Scan for the cell matching the given text and deliver its [x, y] coordinate at center. 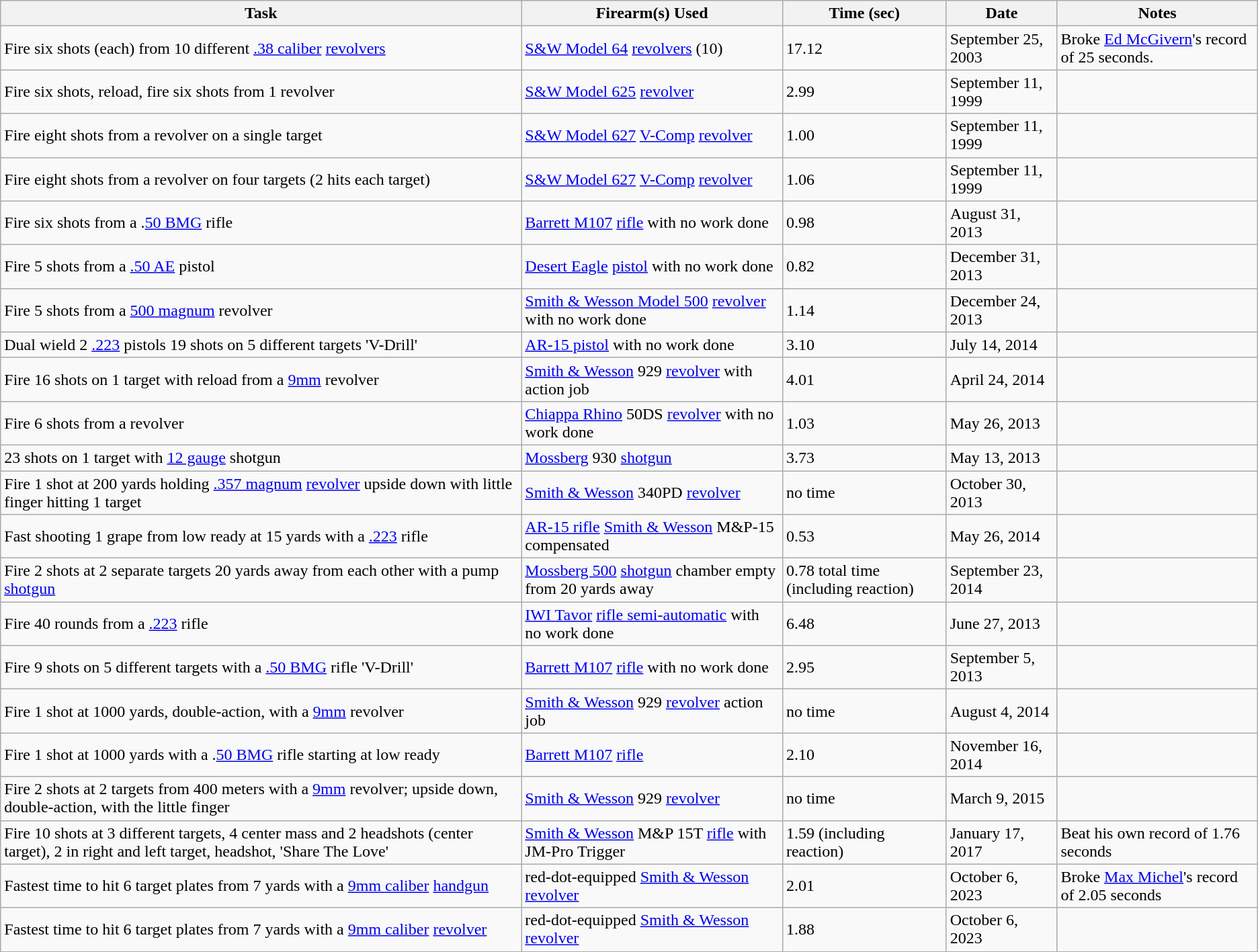
Smith & Wesson Model 500 revolver with no work done [652, 310]
September 25, 2003 [1001, 48]
July 14, 2014 [1001, 345]
Fire six shots, reload, fire six shots from 1 revolver [261, 91]
0.53 [864, 536]
1.03 [864, 423]
Fire 6 shots from a revolver [261, 423]
Fast shooting 1 grape from low ready at 15 yards with a .223 rifle [261, 536]
Smith & Wesson 929 revolver with action job [652, 379]
Fire 1 shot at 1000 yards, double-action, with a 9mm revolver [261, 711]
Smith & Wesson 929 revolver [652, 798]
Mossberg 930 shotgun [652, 458]
June 27, 2013 [1001, 623]
Fire 1 shot at 1000 yards with a .50 BMG rifle starting at low ready [261, 755]
2.99 [864, 91]
Fire six shots from a .50 BMG rifle [261, 223]
AR-15 pistol with no work done [652, 345]
Fire 40 rounds from a .223 rifle [261, 623]
August 4, 2014 [1001, 711]
S&W Model 625 revolver [652, 91]
Time (sec) [864, 13]
1.59 (including reaction) [864, 842]
Fire six shots (each) from 10 different .38 caliber revolvers [261, 48]
Fire eight shots from a revolver on a single target [261, 136]
6.48 [864, 623]
September 23, 2014 [1001, 580]
2.01 [864, 885]
Barrett M107 rifle [652, 755]
Fastest time to hit 6 target plates from 7 yards with a 9mm caliber revolver [261, 930]
March 9, 2015 [1001, 798]
Broke Ed McGivern's record of 25 seconds. [1157, 48]
Fire 2 shots at 2 targets from 400 meters with a 9mm revolver; upside down, double-action, with the little finger [261, 798]
1.06 [864, 179]
Smith & Wesson 340PD revolver [652, 492]
December 31, 2013 [1001, 266]
Broke Max Michel's record of 2.05 seconds [1157, 885]
Fire eight shots from a revolver on four targets (2 hits each target) [261, 179]
Date [1001, 13]
Beat his own record of 1.76 seconds [1157, 842]
May 26, 2013 [1001, 423]
Fire 9 shots on 5 different targets with a .50 BMG rifle 'V-Drill' [261, 668]
0.82 [864, 266]
Desert Eagle pistol with no work done [652, 266]
November 16, 2014 [1001, 755]
Fastest time to hit 6 target plates from 7 yards with a 9mm caliber handgun [261, 885]
2.10 [864, 755]
3.73 [864, 458]
January 17, 2017 [1001, 842]
Task [261, 13]
17.12 [864, 48]
1.00 [864, 136]
Dual wield 2 .223 pistols 19 shots on 5 different targets 'V-Drill' [261, 345]
December 24, 2013 [1001, 310]
Fire 10 shots at 3 different targets, 4 center mass and 2 headshots (center target), 2 in right and left target, headshot, 'Share The Love' [261, 842]
October 30, 2013 [1001, 492]
August 31, 2013 [1001, 223]
September 5, 2013 [1001, 668]
Chiappa Rhino 50DS revolver with no work done [652, 423]
Smith & Wesson M&P 15T rifle with JM-Pro Trigger [652, 842]
0.98 [864, 223]
1.88 [864, 930]
April 24, 2014 [1001, 379]
IWI Tavor rifle semi-automatic with no work done [652, 623]
Fire 5 shots from a 500 magnum revolver [261, 310]
Fire 1 shot at 200 yards holding .357 magnum revolver upside down with little finger hitting 1 target [261, 492]
23 shots on 1 target with 12 gauge shotgun [261, 458]
4.01 [864, 379]
May 26, 2014 [1001, 536]
2.95 [864, 668]
S&W Model 64 revolvers (10) [652, 48]
Mossberg 500 shotgun chamber empty from 20 yards away [652, 580]
May 13, 2013 [1001, 458]
AR-15 rifle Smith & Wesson M&P-15 compensated [652, 536]
Fire 16 shots on 1 target with reload from a 9mm revolver [261, 379]
Fire 2 shots at 2 separate targets 20 yards away from each other with a pump shotgun [261, 580]
0.78 total time (including reaction) [864, 580]
3.10 [864, 345]
Fire 5 shots from a .50 AE pistol [261, 266]
Smith & Wesson 929 revolver action job [652, 711]
Firearm(s) Used [652, 13]
Notes [1157, 13]
1.14 [864, 310]
